Return the (X, Y) coordinate for the center point of the cell that contains the specified text.  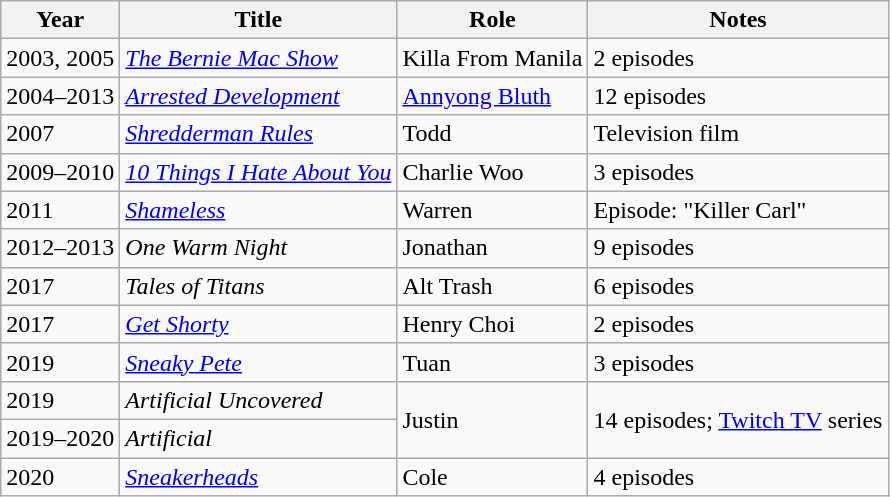
Henry Choi (492, 324)
Shredderman Rules (258, 134)
Artificial (258, 438)
Charlie Woo (492, 172)
Arrested Development (258, 96)
Year (60, 20)
Justin (492, 419)
Killa From Manila (492, 58)
Todd (492, 134)
Alt Trash (492, 286)
The Bernie Mac Show (258, 58)
4 episodes (738, 477)
2004–2013 (60, 96)
Tuan (492, 362)
Jonathan (492, 248)
2012–2013 (60, 248)
Shameless (258, 210)
Sneaky Pete (258, 362)
2020 (60, 477)
2003, 2005 (60, 58)
10 Things I Hate About You (258, 172)
12 episodes (738, 96)
2019–2020 (60, 438)
Episode: "Killer Carl" (738, 210)
2007 (60, 134)
Sneakerheads (258, 477)
2009–2010 (60, 172)
6 episodes (738, 286)
Annyong Bluth (492, 96)
Television film (738, 134)
Get Shorty (258, 324)
One Warm Night (258, 248)
2011 (60, 210)
Title (258, 20)
Warren (492, 210)
Cole (492, 477)
Tales of Titans (258, 286)
Artificial Uncovered (258, 400)
Role (492, 20)
9 episodes (738, 248)
Notes (738, 20)
14 episodes; Twitch TV series (738, 419)
